Identify which cell holds the provided text, then report its [x, y] central coordinate. 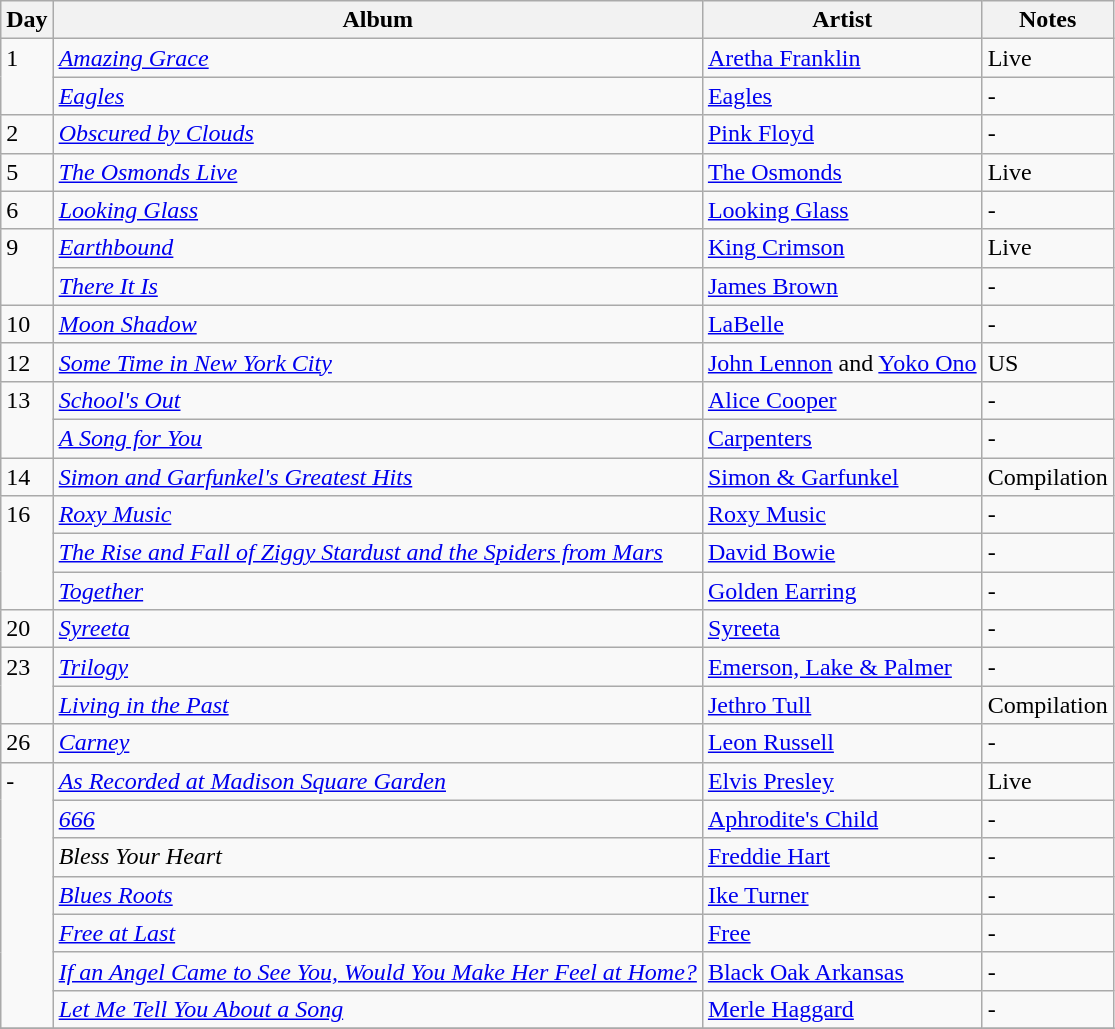
Earthbound [378, 248]
Artist [842, 20]
Day [27, 20]
Emerson, Lake & Palmer [842, 667]
A Song for You [378, 438]
LaBelle [842, 324]
Simon and Garfunkel's Greatest Hits [378, 477]
Merle Haggard [842, 1009]
1 [27, 77]
5 [27, 172]
12 [27, 362]
Moon Shadow [378, 324]
9 [27, 267]
Aphrodite's Child [842, 819]
Simon & Garfunkel [842, 477]
John Lennon and Yoko Ono [842, 362]
Ike Turner [842, 895]
If an Angel Came to See You, Would You Make Her Feel at Home? [378, 971]
Album [378, 20]
Living in the Past [378, 705]
Blues Roots [378, 895]
School's Out [378, 400]
US [1048, 362]
Pink Floyd [842, 134]
Elvis Presley [842, 781]
13 [27, 419]
Black Oak Arkansas [842, 971]
666 [378, 819]
14 [27, 477]
Golden Earring [842, 591]
Carpenters [842, 438]
Jethro Tull [842, 705]
The Osmonds [842, 172]
2 [27, 134]
The Osmonds Live [378, 172]
Obscured by Clouds [378, 134]
The Rise and Fall of Ziggy Stardust and the Spiders from Mars [378, 553]
There It Is [378, 286]
Bless Your Heart [378, 857]
Free at Last [378, 933]
Free [842, 933]
Notes [1048, 20]
David Bowie [842, 553]
6 [27, 210]
Alice Cooper [842, 400]
23 [27, 686]
King Crimson [842, 248]
Some Time in New York City [378, 362]
Trilogy [378, 667]
James Brown [842, 286]
16 [27, 553]
Amazing Grace [378, 58]
Aretha Franklin [842, 58]
20 [27, 629]
Carney [378, 743]
26 [27, 743]
Leon Russell [842, 743]
10 [27, 324]
Let Me Tell You About a Song [378, 1009]
Together [378, 591]
Freddie Hart [842, 857]
As Recorded at Madison Square Garden [378, 781]
